Return (X, Y) of the center of cell containing provided text 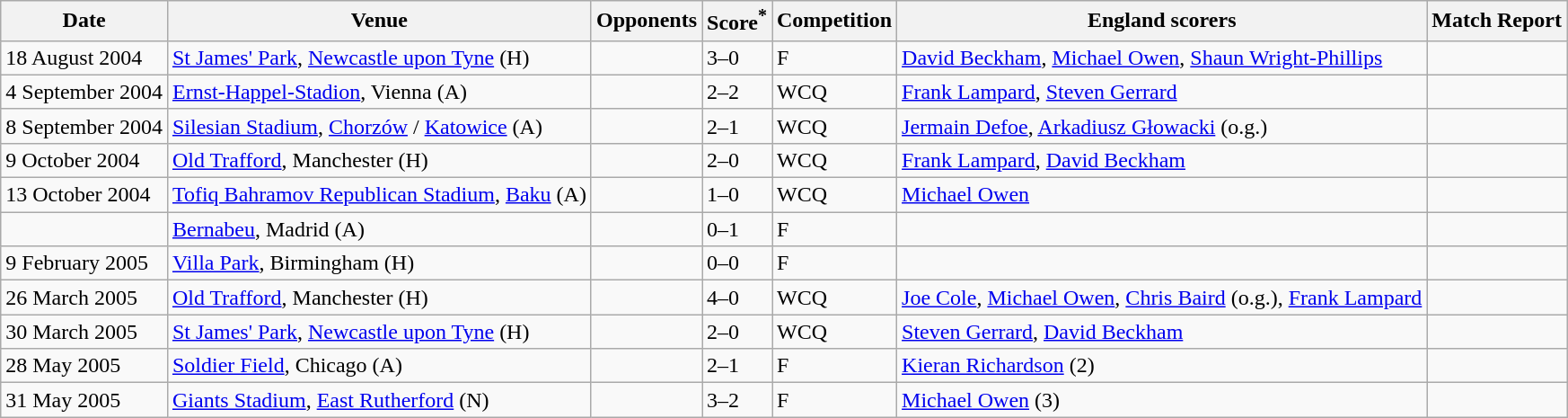
4 September 2004 (84, 92)
4–0 (737, 298)
31 May 2005 (84, 400)
28 May 2005 (84, 366)
Kieran Richardson (2) (1162, 366)
David Beckham, Michael Owen, Shaun Wright-Phillips (1162, 58)
Joe Cole, Michael Owen, Chris Baird (o.g.), Frank Lampard (1162, 298)
Date (84, 22)
Frank Lampard, David Beckham (1162, 160)
Steven Gerrard, David Beckham (1162, 332)
Jermain Defoe, Arkadiusz Głowacki (o.g.) (1162, 126)
Opponents (647, 22)
Silesian Stadium, Chorzów / Katowice (A) (379, 126)
26 March 2005 (84, 298)
Competition (835, 22)
Score* (737, 22)
Michael Owen (1162, 195)
Tofiq Bahramov Republican Stadium, Baku (A) (379, 195)
9 February 2005 (84, 263)
Michael Owen (3) (1162, 400)
13 October 2004 (84, 195)
0–1 (737, 229)
Venue (379, 22)
9 October 2004 (84, 160)
Ernst-Happel-Stadion, Vienna (A) (379, 92)
England scorers (1162, 22)
0–0 (737, 263)
Villa Park, Birmingham (H) (379, 263)
30 March 2005 (84, 332)
Bernabeu, Madrid (A) (379, 229)
18 August 2004 (84, 58)
8 September 2004 (84, 126)
3–0 (737, 58)
1–0 (737, 195)
2–2 (737, 92)
Giants Stadium, East Rutherford (N) (379, 400)
3–2 (737, 400)
Match Report (1497, 22)
Soldier Field, Chicago (A) (379, 366)
Frank Lampard, Steven Gerrard (1162, 92)
